From the cell containing the given text, extract its center point as (x, y) coordinate. 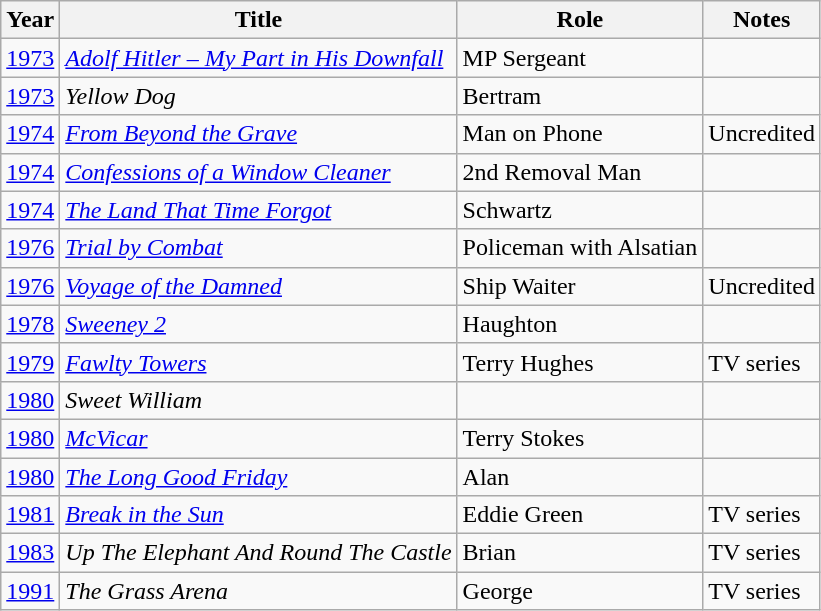
From Beyond the Grave (258, 134)
1991 (30, 591)
Bertram (580, 96)
Sweet William (258, 400)
Confessions of a Window Cleaner (258, 172)
Haughton (580, 324)
1981 (30, 515)
Sweeney 2 (258, 324)
The Land That Time Forgot (258, 210)
Terry Stokes (580, 438)
Trial by Combat (258, 248)
Fawlty Towers (258, 362)
Brian (580, 553)
Policeman with Alsatian (580, 248)
Schwartz (580, 210)
1978 (30, 324)
1979 (30, 362)
Up The Elephant And Round The Castle (258, 553)
McVicar (258, 438)
Notes (762, 20)
2nd Removal Man (580, 172)
The Grass Arena (258, 591)
Role (580, 20)
The Long Good Friday (258, 477)
Voyage of the Damned (258, 286)
1983 (30, 553)
Adolf Hitler – My Part in His Downfall (258, 58)
MP Sergeant (580, 58)
Yellow Dog (258, 96)
Eddie Green (580, 515)
Title (258, 20)
George (580, 591)
Man on Phone (580, 134)
Ship Waiter (580, 286)
Year (30, 20)
Alan (580, 477)
Break in the Sun (258, 515)
Terry Hughes (580, 362)
